From the cell containing the given text, extract its center point as (X, Y) coordinate. 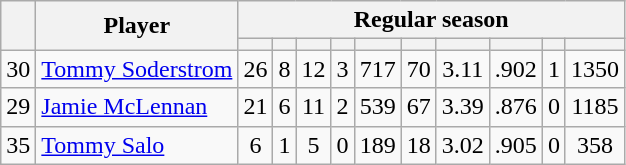
3.39 (462, 107)
Jamie McLennan (137, 107)
26 (256, 69)
29 (18, 107)
30 (18, 69)
21 (256, 107)
1185 (594, 107)
3 (342, 69)
12 (314, 69)
Tommy Salo (137, 145)
Regular season (432, 20)
717 (378, 69)
35 (18, 145)
.876 (516, 107)
1350 (594, 69)
8 (284, 69)
2 (342, 107)
3.02 (462, 145)
358 (594, 145)
Player (137, 26)
5 (314, 145)
189 (378, 145)
.905 (516, 145)
Tommy Soderstrom (137, 69)
.902 (516, 69)
67 (418, 107)
3.11 (462, 69)
539 (378, 107)
18 (418, 145)
70 (418, 69)
11 (314, 107)
